Pinpoint the cell where the given text exists, returning its [x, y] midpoint coordinate. 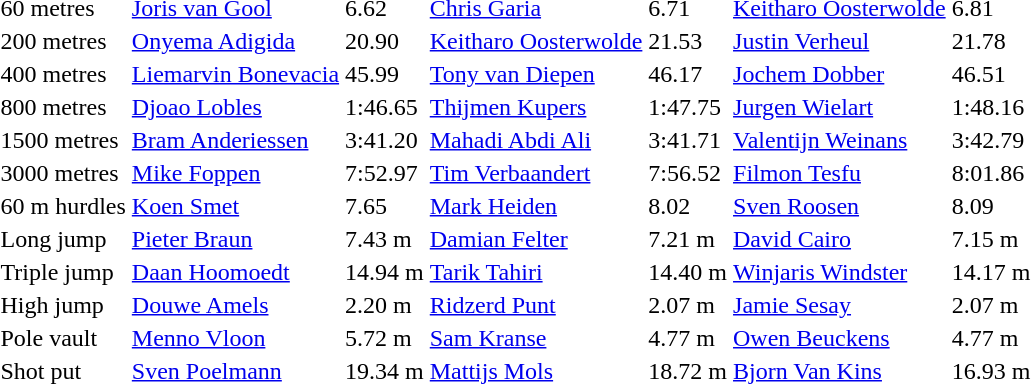
Bram Anderiessen [235, 140]
2.07 m [688, 305]
21.53 [688, 41]
7:56.52 [688, 173]
Tony van Diepen [536, 74]
7.21 m [688, 239]
14.40 m [688, 272]
Menno Vloon [235, 338]
Mike Foppen [235, 173]
Jurgen Wielart [840, 107]
Damian Felter [536, 239]
Justin Verheul [840, 41]
3:41.20 [385, 140]
Keitharo Oosterwolde [536, 41]
Koen Smet [235, 206]
Sam Kranse [536, 338]
David Cairo [840, 239]
Mahadi Abdi Ali [536, 140]
46.17 [688, 74]
8.02 [688, 206]
Onyema Adigida [235, 41]
3:41.71 [688, 140]
Douwe Amels [235, 305]
Filmon Tesfu [840, 173]
Jochem Dobber [840, 74]
Thijmen Kupers [536, 107]
Daan Hoomoedt [235, 272]
Jamie Sesay [840, 305]
1:47.75 [688, 107]
Tim Verbaandert [536, 173]
Winjaris Windster [840, 272]
Djoao Lobles [235, 107]
Liemarvin Bonevacia [235, 74]
Owen Beuckens [840, 338]
Valentijn Weinans [840, 140]
Ridzerd Punt [536, 305]
Tarik Tahiri [536, 272]
Pieter Braun [235, 239]
2.20 m [385, 305]
7.65 [385, 206]
20.90 [385, 41]
45.99 [385, 74]
7.43 m [385, 239]
14.94 m [385, 272]
4.77 m [688, 338]
Mark Heiden [536, 206]
Sven Roosen [840, 206]
7:52.97 [385, 173]
1:46.65 [385, 107]
5.72 m [385, 338]
